Provide the (X, Y) coordinate of the cell's center where the given text is located.  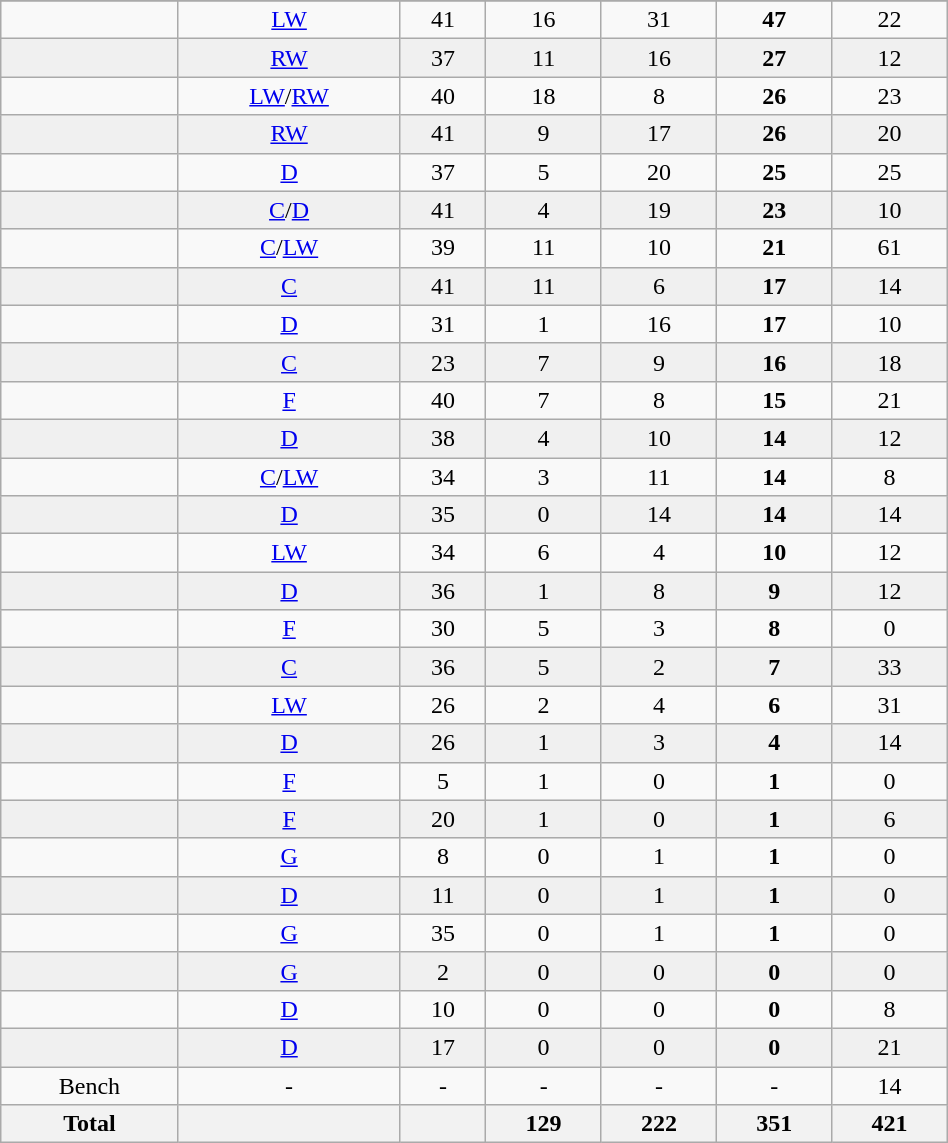
Total (90, 1124)
39 (443, 248)
30 (443, 629)
38 (443, 438)
22 (890, 20)
Bench (90, 1085)
C/D (289, 210)
222 (658, 1124)
47 (774, 20)
LW/RW (289, 96)
27 (774, 58)
15 (774, 400)
61 (890, 248)
421 (890, 1124)
33 (890, 667)
19 (658, 210)
129 (544, 1124)
351 (774, 1124)
